Capture the cell that displays the provided text and extract its (X, Y) central coordinate. 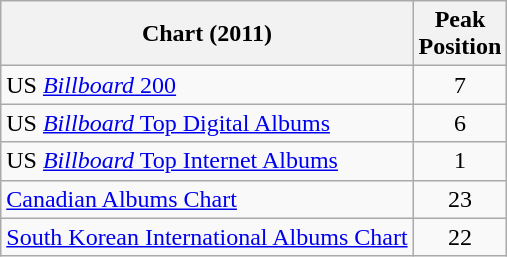
1 (460, 161)
23 (460, 199)
South Korean International Albums Chart (207, 237)
US Billboard Top Digital Albums (207, 123)
22 (460, 237)
7 (460, 85)
Canadian Albums Chart (207, 199)
Chart (2011) (207, 34)
US Billboard Top Internet Albums (207, 161)
US Billboard 200 (207, 85)
PeakPosition (460, 34)
6 (460, 123)
